From the cell containing the given text, extract its center point as [x, y] coordinate. 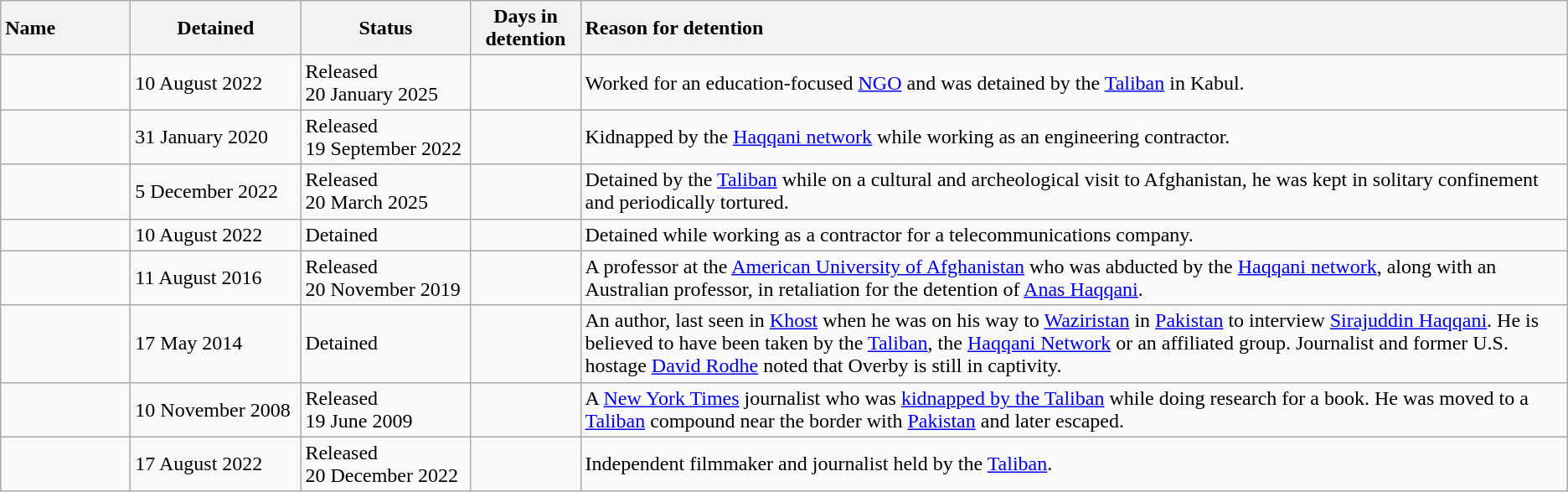
Name [65, 28]
Days in detention [526, 28]
Worked for an education-focused NGO and was detained by the Taliban in Kabul. [1074, 82]
17 May 2014 [216, 344]
10 November 2008 [216, 409]
Released19 September 2022 [385, 137]
11 August 2016 [216, 278]
Status [385, 28]
Detained while working as a contractor for a telecommunications company. [1074, 235]
Released19 June 2009 [385, 409]
5 December 2022 [216, 191]
Released20 December 2022 [385, 464]
Kidnapped by the Haqqani network while working as an engineering contractor. [1074, 137]
Independent filmmaker and journalist held by the Taliban. [1074, 464]
17 August 2022 [216, 464]
Detained by the Taliban while on a cultural and archeological visit to Afghanistan, he was kept in solitary confinement and periodically tortured. [1074, 191]
Reason for detention [1074, 28]
Released20 January 2025 [385, 82]
Released20 November 2019 [385, 278]
Released20 March 2025 [385, 191]
31 January 2020 [216, 137]
